Identify which cell holds the provided text, then report its [X, Y] central coordinate. 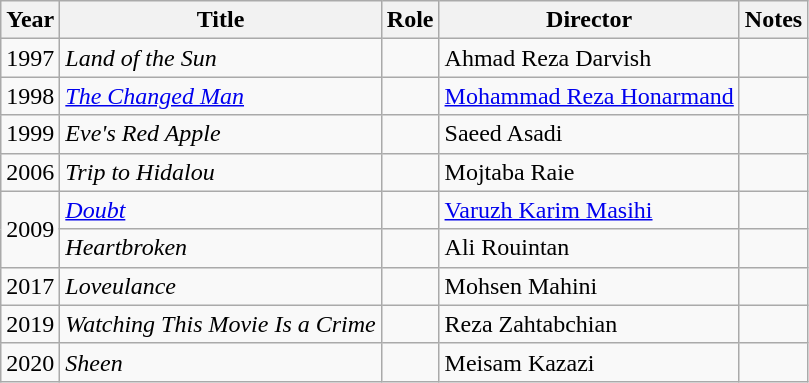
Heartbroken [220, 248]
Land of the Sun [220, 58]
2009 [30, 229]
Sheen [220, 362]
Ali Rouintan [589, 248]
Notes [773, 20]
Eve's Red Apple [220, 134]
Ahmad Reza Darvish [589, 58]
Varuzh Karim Masihi [589, 210]
Reza Zahtabchian [589, 324]
2017 [30, 286]
Mohammad Reza Honarmand [589, 96]
Doubt [220, 210]
Loveulance [220, 286]
Watching This Movie Is a Crime [220, 324]
Director [589, 20]
Trip to Hidalou [220, 172]
1998 [30, 96]
Role [410, 20]
2020 [30, 362]
1997 [30, 58]
Mohsen Mahini [589, 286]
The Changed Man [220, 96]
Meisam Kazazi [589, 362]
1999 [30, 134]
2006 [30, 172]
Title [220, 20]
Year [30, 20]
2019 [30, 324]
Mojtaba Raie [589, 172]
Saeed Asadi [589, 134]
